Scan for the cell matching the given text and deliver its (x, y) coordinate at center. 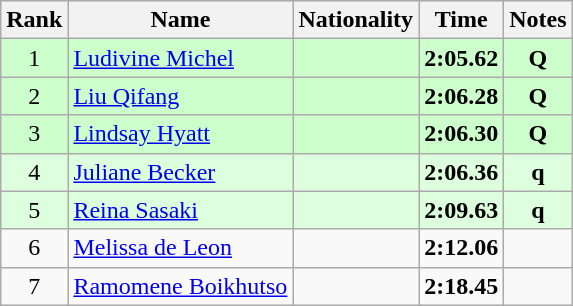
Lindsay Hyatt (180, 134)
Notes (538, 20)
Rank (34, 20)
6 (34, 248)
4 (34, 172)
2:05.62 (462, 58)
2:18.45 (462, 286)
2:06.36 (462, 172)
2:12.06 (462, 248)
Nationality (356, 20)
Reina Sasaki (180, 210)
5 (34, 210)
Juliane Becker (180, 172)
Melissa de Leon (180, 248)
Name (180, 20)
Time (462, 20)
3 (34, 134)
Ramomene Boikhutso (180, 286)
Liu Qifang (180, 96)
2:09.63 (462, 210)
2:06.28 (462, 96)
2 (34, 96)
1 (34, 58)
Ludivine Michel (180, 58)
7 (34, 286)
2:06.30 (462, 134)
